Provide the (X, Y) coordinate of the cell's center where the given text is located.  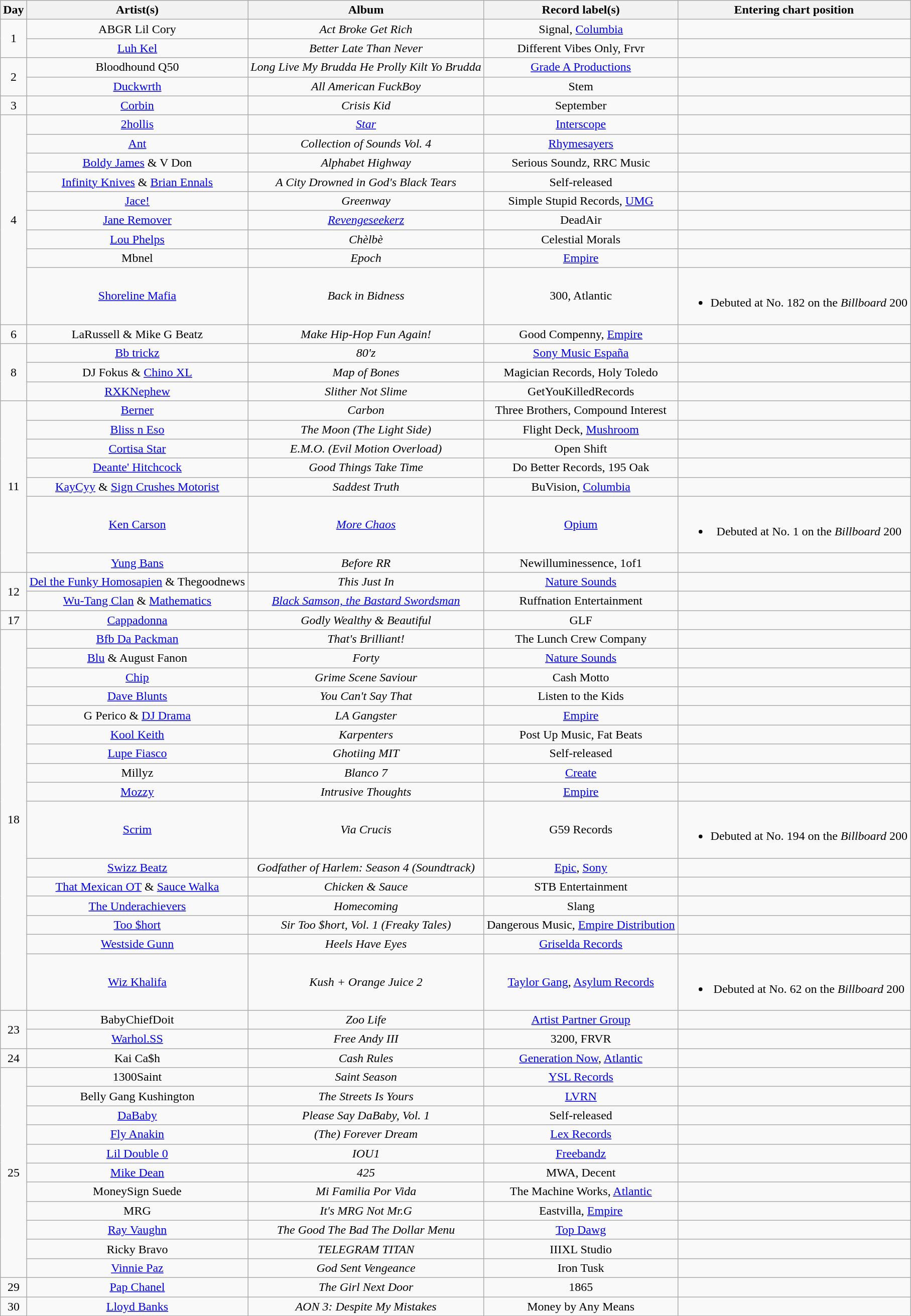
Magician Records, Holy Toledo (581, 372)
Artist(s) (138, 10)
MRG (138, 1211)
30 (14, 1306)
Debuted at No. 182 on the Billboard 200 (794, 296)
GetYouKilledRecords (581, 391)
Lou Phelps (138, 239)
Yung Bans (138, 562)
Money by Any Means (581, 1306)
Good Things Take Time (366, 468)
Sir Too $hort, Vol. 1 (Freaky Tales) (366, 925)
AON 3: Despite My Mistakes (366, 1306)
The Underachievers (138, 906)
Bloodhound Q50 (138, 67)
September (581, 105)
Bliss n Eso (138, 429)
DeadAir (581, 220)
Blanco 7 (366, 773)
Millyz (138, 773)
Zoo Life (366, 1020)
Warhol.SS (138, 1039)
Cortisa Star (138, 449)
Day (14, 10)
ABGR Lil Cory (138, 29)
Entering chart position (794, 10)
Debuted at No. 62 on the Billboard 200 (794, 981)
8 (14, 372)
Simple Stupid Records, UMG (581, 201)
Epic, Sony (581, 867)
The Good The Bad The Dollar Menu (366, 1230)
Revengeseekerz (366, 220)
Interscope (581, 124)
Eastvilla, Empire (581, 1211)
BabyChiefDoit (138, 1020)
17 (14, 620)
Back in Bidness (366, 296)
Good Compenny, Empire (581, 334)
Debuted at No. 1 on the Billboard 200 (794, 525)
Saddest Truth (366, 487)
Rhymesayers (581, 143)
3 (14, 105)
This Just In (366, 581)
The Machine Works, Atlantic (581, 1192)
Ghotiing MIT (366, 754)
Mike Dean (138, 1173)
Cash Motto (581, 677)
Create (581, 773)
Celestial Morals (581, 239)
YSL Records (581, 1077)
MoneySign Suede (138, 1192)
Mozzy (138, 792)
More Chaos (366, 525)
Godly Wealthy & Beautiful (366, 620)
Album (366, 10)
Epoch (366, 258)
Please Say DaBaby, Vol. 1 (366, 1115)
18 (14, 820)
Greenway (366, 201)
Saint Season (366, 1077)
Scrim (138, 830)
Lex Records (581, 1134)
Kool Keith (138, 735)
Chip (138, 677)
Do Better Records, 195 Oak (581, 468)
Wiz Khalifa (138, 981)
STB Entertainment (581, 887)
Sony Music España (581, 353)
Black Samson, the Bastard Swordsman (366, 601)
Dangerous Music, Empire Distribution (581, 925)
G59 Records (581, 830)
That's Brilliant! (366, 639)
1 (14, 39)
IIIXL Studio (581, 1249)
Before RR (366, 562)
Infinity Knives & Brian Ennals (138, 182)
1865 (581, 1287)
Serious Soundz, RRC Music (581, 163)
Taylor Gang, Asylum Records (581, 981)
Fly Anakin (138, 1134)
Artist Partner Group (581, 1020)
GLF (581, 620)
Vinnie Paz (138, 1268)
Swizz Beatz (138, 867)
425 (366, 1173)
3200, FRVR (581, 1039)
Corbin (138, 105)
Intrusive Thoughts (366, 792)
Berner (138, 410)
Ant (138, 143)
Via Crucis (366, 830)
That Mexican OT & Sauce Walka (138, 887)
300, Atlantic (581, 296)
Slither Not Slime (366, 391)
Bfb Da Packman (138, 639)
11 (14, 487)
Duckwrth (138, 86)
Debuted at No. 194 on the Billboard 200 (794, 830)
Generation Now, Atlantic (581, 1058)
Too $hort (138, 925)
Westside Gunn (138, 944)
DaBaby (138, 1115)
Long Live My Brudda He Prolly Kilt Yo Brudda (366, 67)
Mbnel (138, 258)
The Lunch Crew Company (581, 639)
Blu & August Fanon (138, 658)
Dave Blunts (138, 696)
Ken Carson (138, 525)
The Girl Next Door (366, 1287)
A City Drowned in God's Black Tears (366, 182)
Jace! (138, 201)
DJ Fokus & Chino XL (138, 372)
Kai Ca$h (138, 1058)
Boldy James & V Don (138, 163)
All American FuckBoy (366, 86)
LaRussell & Mike G Beatz (138, 334)
Mi Familia Por Vida (366, 1192)
Heels Have Eyes (366, 944)
Freebandz (581, 1153)
Belly Gang Kushington (138, 1096)
Act Broke Get Rich (366, 29)
Lloyd Banks (138, 1306)
MWA, Decent (581, 1173)
Opium (581, 525)
Luh Kel (138, 48)
6 (14, 334)
God Sent Vengeance (366, 1268)
2 (14, 77)
Lil Double 0 (138, 1153)
LVRN (581, 1096)
24 (14, 1058)
25 (14, 1173)
Wu-Tang Clan & Mathematics (138, 601)
Forty (366, 658)
29 (14, 1287)
LA Gangster (366, 715)
Kush + Orange Juice 2 (366, 981)
KayCyy & Sign Crushes Motorist (138, 487)
Slang (581, 906)
E.M.O. (Evil Motion Overload) (366, 449)
Three Brothers, Compound Interest (581, 410)
Crisis Kid (366, 105)
Del the Funky Homosapien & Thegoodnews (138, 581)
RXKNephew (138, 391)
Grime Scene Saviour (366, 677)
4 (14, 220)
23 (14, 1030)
Lupe Fiasco (138, 754)
Deante' Hitchcock (138, 468)
Chèlbè (366, 239)
Flight Deck, Mushroom (581, 429)
80'z (366, 353)
Stem (581, 86)
Carbon (366, 410)
Open Shift (581, 449)
Record label(s) (581, 10)
Ray Vaughn (138, 1230)
Shoreline Mafia (138, 296)
Chicken & Sauce (366, 887)
1300Saint (138, 1077)
It's MRG Not Mr.G (366, 1211)
The Streets Is Yours (366, 1096)
Homecoming (366, 906)
Post Up Music, Fat Beats (581, 735)
Map of Bones (366, 372)
Cappadonna (138, 620)
Ruffnation Entertainment (581, 601)
Ricky Bravo (138, 1249)
Griselda Records (581, 944)
Alphabet Highway (366, 163)
Grade A Productions (581, 67)
Star (366, 124)
Iron Tusk (581, 1268)
Jane Remover (138, 220)
Better Late Than Never (366, 48)
Make Hip-Hop Fun Again! (366, 334)
G Perico & DJ Drama (138, 715)
Signal, Columbia (581, 29)
Top Dawg (581, 1230)
(The) Forever Dream (366, 1134)
Karpenters (366, 735)
IOU1 (366, 1153)
Pap Chanel (138, 1287)
The Moon (The Light Side) (366, 429)
TELEGRAM TITAN (366, 1249)
You Can't Say That (366, 696)
BuVision, Columbia (581, 487)
Godfather of Harlem: Season 4 (Soundtrack) (366, 867)
Listen to the Kids (581, 696)
Free Andy III (366, 1039)
Cash Rules (366, 1058)
2hollis (138, 124)
Bb trickz (138, 353)
Collection of Sounds Vol. 4 (366, 143)
12 (14, 591)
Different Vibes Only, Frvr (581, 48)
Newilluminessence, 1of1 (581, 562)
